For the text-containing cell, return its midpoint in [X, Y] coordinate format. 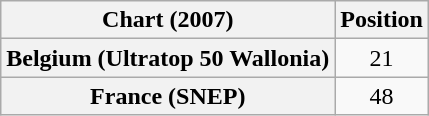
48 [382, 96]
Belgium (Ultratop 50 Wallonia) [168, 58]
France (SNEP) [168, 96]
Position [382, 20]
21 [382, 58]
Chart (2007) [168, 20]
